Scan for the cell matching the given text and deliver its (x, y) coordinate at center. 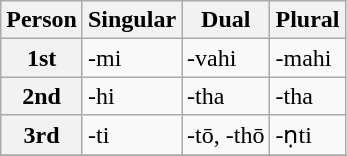
Singular (132, 20)
Dual (226, 20)
-ṇti (308, 135)
-mahi (308, 58)
-vahi (226, 58)
-ti (132, 135)
1st (42, 58)
3rd (42, 135)
Plural (308, 20)
-mi (132, 58)
-tō, -thō (226, 135)
2nd (42, 96)
-hi (132, 96)
Person (42, 20)
